Provide the [X, Y] coordinate of the cell's center where the given text is located.  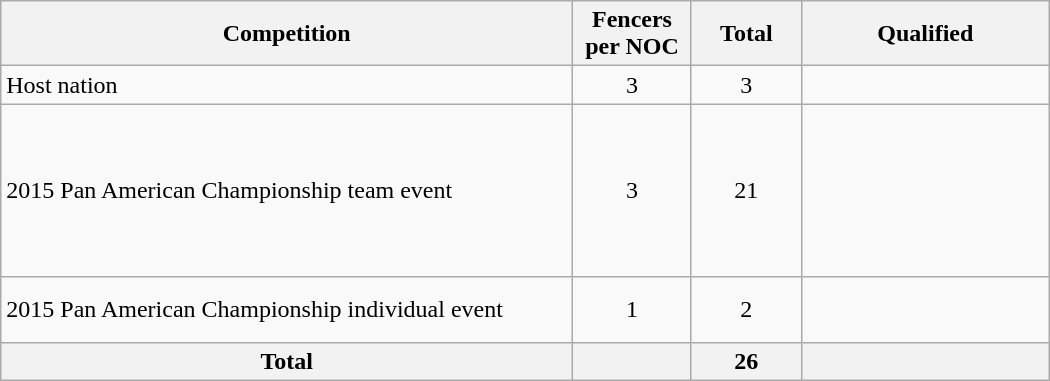
Host nation [287, 85]
1 [632, 310]
Qualified [925, 34]
Competition [287, 34]
2 [746, 310]
2015 Pan American Championship individual event [287, 310]
21 [746, 190]
2015 Pan American Championship team event [287, 190]
26 [746, 361]
Fencers per NOC [632, 34]
